Extract the (X, Y) coordinate from the center of the cell holding the provided text.  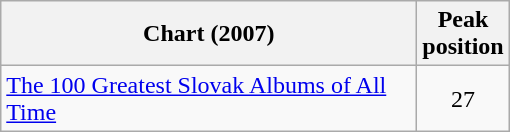
27 (463, 98)
Peakposition (463, 34)
The 100 Greatest Slovak Albums of All Time (209, 98)
Chart (2007) (209, 34)
